Return the (X, Y) coordinate for the center point of the cell that contains the specified text.  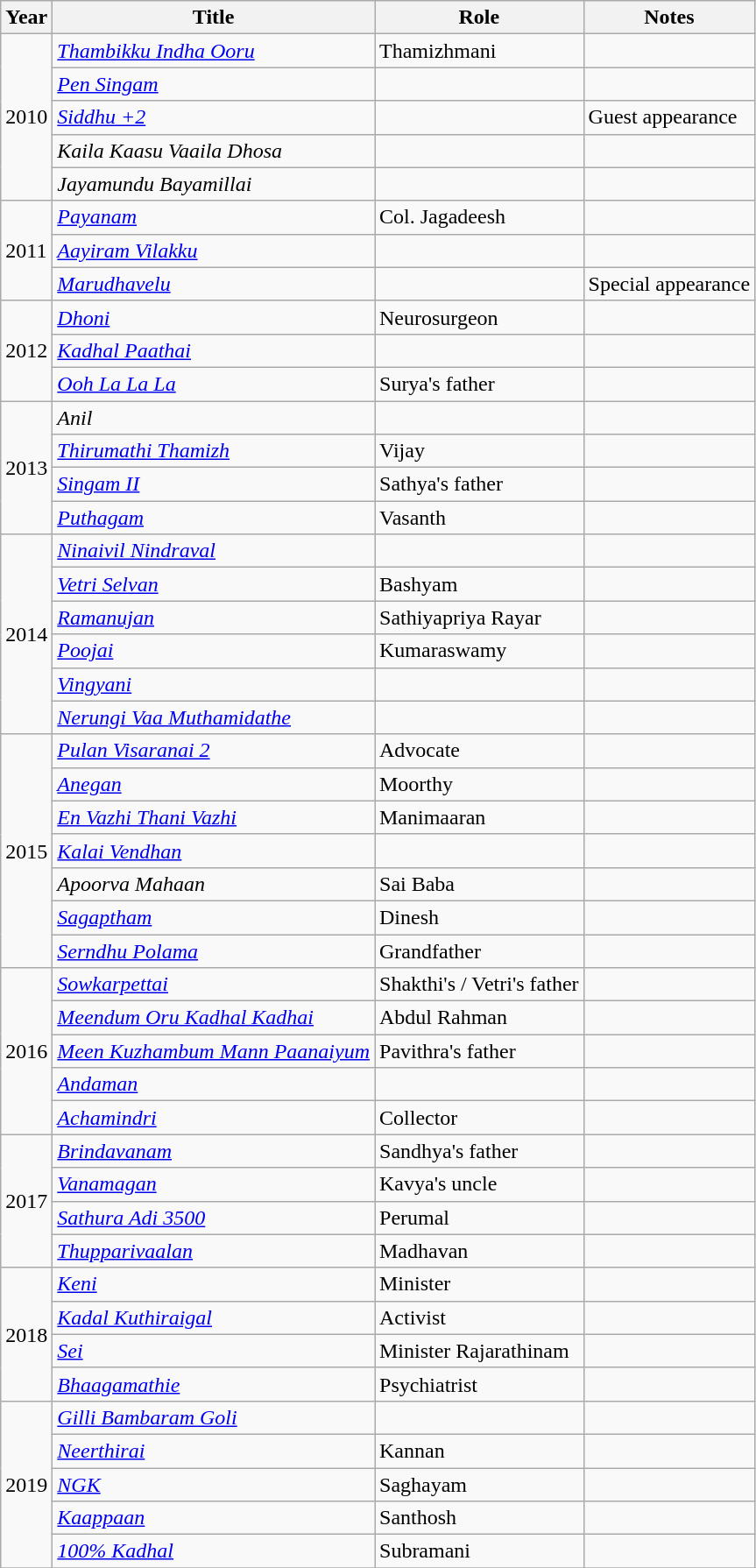
Sai Baba (480, 884)
Neurosurgeon (480, 317)
Bashyam (480, 584)
Jayamundu Bayamillai (214, 184)
Collector (480, 1118)
Ramanujan (214, 618)
Kaappaan (214, 1518)
Year (26, 18)
Moorthy (480, 784)
Brindavanam (214, 1151)
2013 (26, 468)
Vasanth (480, 518)
Vetri Selvan (214, 584)
Aayiram Vilakku (214, 251)
Kadhal Paathai (214, 350)
NGK (214, 1485)
Dinesh (480, 917)
Meen Kuzhambum Mann Paanaiyum (214, 1051)
Puthagam (214, 518)
2012 (26, 350)
Sathura Adi 3500 (214, 1218)
Sei (214, 1351)
Abdul Rahman (480, 1018)
Kumaraswamy (480, 651)
Kalai Vendhan (214, 851)
2015 (26, 851)
Kavya's uncle (480, 1184)
Psychiatrist (480, 1384)
Poojai (214, 651)
Saghayam (480, 1485)
Anil (214, 418)
En Vazhi Thani Vazhi (214, 817)
Notes (669, 18)
Siddhu +2 (214, 117)
Payanam (214, 217)
2018 (26, 1334)
Special appearance (669, 284)
Madhavan (480, 1251)
Title (214, 18)
2017 (26, 1201)
Shakthi's / Vetri's father (480, 985)
Pen Singam (214, 84)
Kannan (480, 1451)
Santhosh (480, 1518)
Nerungi Vaa Muthamidathe (214, 717)
2019 (26, 1484)
Thirumathi Thamizh (214, 451)
2014 (26, 634)
Anegan (214, 784)
Col. Jagadeesh (480, 217)
Apoorva Mahaan (214, 884)
Guest appearance (669, 117)
Meendum Oru Kadhal Kadhai (214, 1018)
Vingyani (214, 684)
Sowkarpettai (214, 985)
Sagaptham (214, 917)
Kadal Kuthiraigal (214, 1317)
Role (480, 18)
Grandfather (480, 950)
Ooh La La La (214, 384)
Dhoni (214, 317)
Andaman (214, 1084)
Minister (480, 1284)
Serndhu Polama (214, 950)
Gilli Bambaram Goli (214, 1417)
Vijay (480, 451)
Manimaaran (480, 817)
Singam II (214, 484)
Vanamagan (214, 1184)
Neerthirai (214, 1451)
2016 (26, 1051)
Ninaivil Nindraval (214, 551)
Sathya's father (480, 484)
Keni (214, 1284)
Kaila Kaasu Vaaila Dhosa (214, 151)
Thupparivaalan (214, 1251)
Pulan Visaranai 2 (214, 751)
Activist (480, 1317)
Bhaagamathie (214, 1384)
Thamizhmani (480, 51)
Minister Rajarathinam (480, 1351)
Perumal (480, 1218)
Surya's father (480, 384)
Subramani (480, 1551)
2010 (26, 117)
Advocate (480, 751)
Pavithra's father (480, 1051)
Sathiyapriya Rayar (480, 618)
Thambikku Indha Ooru (214, 51)
Achamindri (214, 1118)
Sandhya's father (480, 1151)
2011 (26, 251)
Marudhavelu (214, 284)
100% Kadhal (214, 1551)
